Return the [x, y] coordinate for the center point of the cell that contains the specified text.  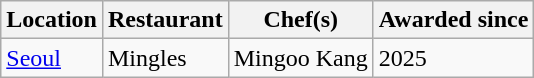
Awarded since [454, 20]
Location [52, 20]
Chef(s) [300, 20]
2025 [454, 58]
Seoul [52, 58]
Restaurant [165, 20]
Mingoo Kang [300, 58]
Mingles [165, 58]
